Identify which cell holds the provided text, then report its (x, y) central coordinate. 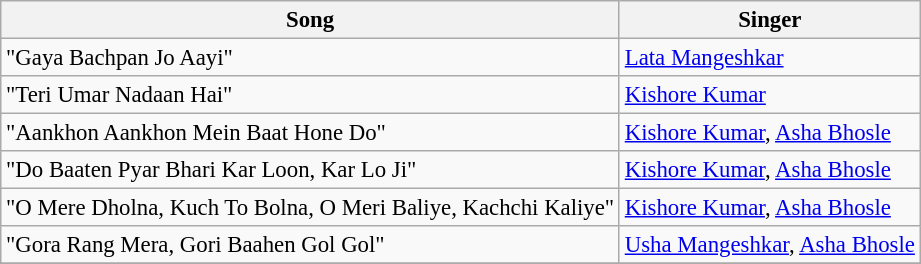
"Aankhon Aankhon Mein Baat Hone Do" (310, 133)
Singer (770, 20)
Lata Mangeshkar (770, 58)
"Teri Umar Nadaan Hai" (310, 95)
"Gora Rang Mera, Gori Baahen Gol Gol" (310, 245)
Usha Mangeshkar, Asha Bhosle (770, 245)
Kishore Kumar (770, 95)
"Gaya Bachpan Jo Aayi" (310, 58)
"Do Baaten Pyar Bhari Kar Loon, Kar Lo Ji" (310, 170)
"O Mere Dholna, Kuch To Bolna, O Meri Baliye, Kachchi Kaliye" (310, 208)
Song (310, 20)
